From the cell containing the given text, extract its center point as (x, y) coordinate. 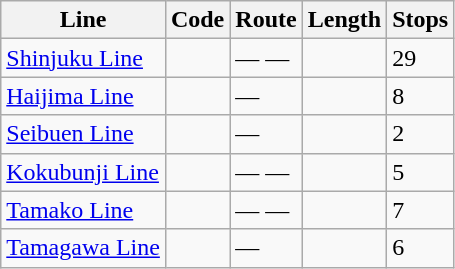
Tamako Line (84, 210)
Stops (420, 20)
Tamagawa Line (84, 248)
2 (420, 134)
Shinjuku Line (84, 58)
Haijima Line (84, 96)
Line (84, 20)
8 (420, 96)
7 (420, 210)
Code (197, 20)
29 (420, 58)
Route (266, 20)
5 (420, 172)
Length (344, 20)
Kokubunji Line (84, 172)
Seibuen Line (84, 134)
6 (420, 248)
